Find where the given text appears and provide that cell's center as (x, y) coordinate. 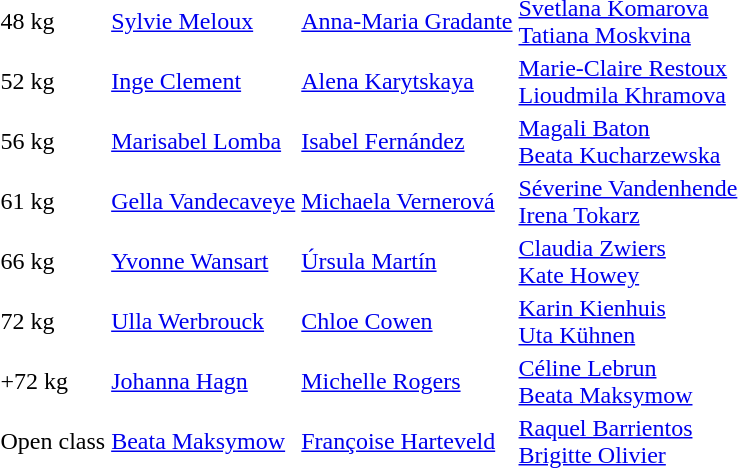
Johanna Hagn (204, 382)
Michelle Rogers (407, 382)
Yvonne Wansart (204, 262)
Gella Vandecaveye (204, 202)
Chloe Cowen (407, 322)
Úrsula Martín (407, 262)
Alena Karytskaya (407, 82)
Ulla Werbrouck (204, 322)
Isabel Fernández (407, 142)
Inge Clement (204, 82)
Marisabel Lomba (204, 142)
Michaela Vernerová (407, 202)
